Return (X, Y) of the center of cell containing provided text 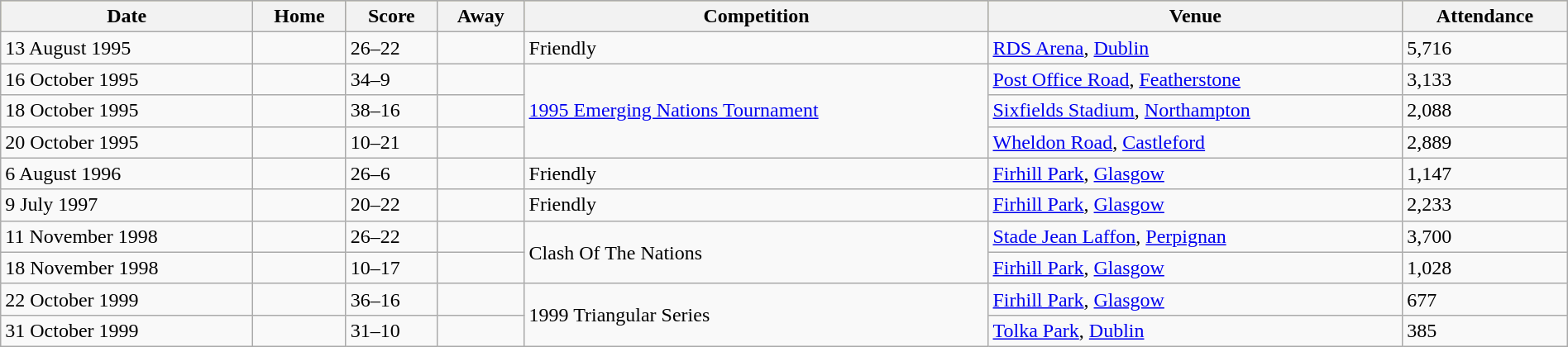
22 October 1999 (127, 299)
Wheldon Road, Castleford (1196, 142)
10–17 (391, 268)
RDS Arena, Dublin (1196, 48)
18 October 1995 (127, 111)
11 November 1998 (127, 236)
31 October 1999 (127, 330)
3,700 (1485, 236)
3,133 (1485, 79)
16 October 1995 (127, 79)
2,233 (1485, 205)
2,889 (1485, 142)
20–22 (391, 205)
385 (1485, 330)
677 (1485, 299)
Away (481, 17)
Sixfields Stadium, Northampton (1196, 111)
Attendance (1485, 17)
20 October 1995 (127, 142)
31–10 (391, 330)
1995 Emerging Nations Tournament (756, 111)
6 August 1996 (127, 173)
Home (299, 17)
Venue (1196, 17)
38–16 (391, 111)
5,716 (1485, 48)
1,028 (1485, 268)
1,147 (1485, 173)
9 July 1997 (127, 205)
36–16 (391, 299)
Date (127, 17)
Post Office Road, Featherstone (1196, 79)
Tolka Park, Dublin (1196, 330)
Stade Jean Laffon, Perpignan (1196, 236)
18 November 1998 (127, 268)
13 August 1995 (127, 48)
1999 Triangular Series (756, 315)
26–6 (391, 173)
2,088 (1485, 111)
10–21 (391, 142)
Clash Of The Nations (756, 252)
Competition (756, 17)
Score (391, 17)
34–9 (391, 79)
